Detect which cell encompasses the target text, then output its [X, Y] center coordinate. 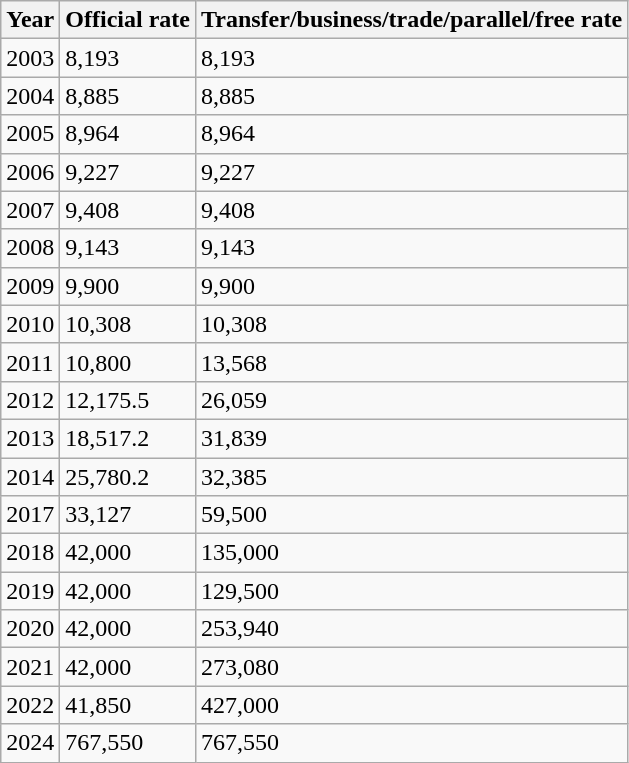
2003 [30, 58]
2008 [30, 248]
2011 [30, 362]
2009 [30, 286]
33,127 [128, 515]
2004 [30, 96]
26,059 [411, 400]
32,385 [411, 477]
2017 [30, 515]
2020 [30, 629]
25,780.2 [128, 477]
2005 [30, 134]
Year [30, 20]
2019 [30, 591]
2024 [30, 743]
427,000 [411, 705]
Transfer/business/trade/parallel/free rate [411, 20]
135,000 [411, 553]
2013 [30, 438]
2012 [30, 400]
Official rate [128, 20]
273,080 [411, 667]
2018 [30, 553]
59,500 [411, 515]
13,568 [411, 362]
129,500 [411, 591]
10,800 [128, 362]
253,940 [411, 629]
18,517.2 [128, 438]
2007 [30, 210]
31,839 [411, 438]
2022 [30, 705]
2014 [30, 477]
2010 [30, 324]
12,175.5 [128, 400]
2021 [30, 667]
2006 [30, 172]
41,850 [128, 705]
